Identify which cell holds the provided text, then report its [x, y] central coordinate. 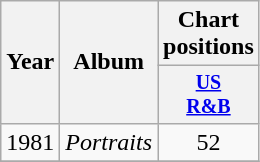
1981 [30, 142]
Portraits [109, 142]
Chart positions [209, 34]
Year [30, 62]
USR&B [209, 94]
Album [109, 62]
52 [209, 142]
